Detect which cell encompasses the target text, then output its [x, y] center coordinate. 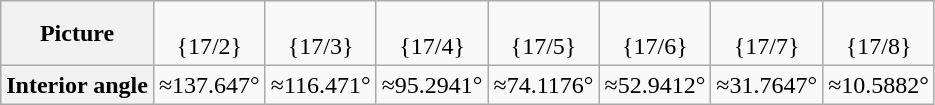
≈95.2941° [432, 85]
{17/4} [432, 34]
≈74.1176° [544, 85]
{17/3} [320, 34]
≈52.9412° [655, 85]
≈137.647° [209, 85]
{17/2} [209, 34]
{17/5} [544, 34]
≈116.471° [320, 85]
{17/7} [767, 34]
≈10.5882° [879, 85]
{17/6} [655, 34]
Picture [78, 34]
Interior angle [78, 85]
≈31.7647° [767, 85]
{17/8} [879, 34]
